Search for the cell housing the specified text and yield its [X, Y] center coordinate. 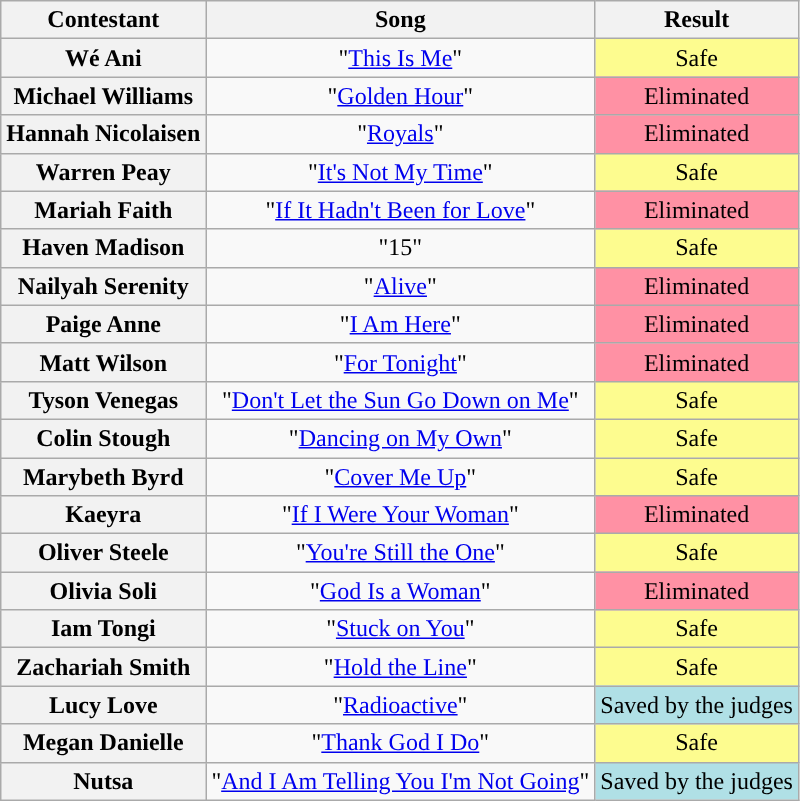
"Cover Me Up" [400, 477]
Nutsa [104, 781]
"Royals" [400, 134]
Mariah Faith [104, 210]
Contestant [104, 20]
"It's Not My Time" [400, 172]
Iam Tongi [104, 629]
Wé Ani [104, 58]
"And I Am Telling You I'm Not Going" [400, 781]
"Thank God I Do" [400, 743]
Michael Williams [104, 96]
Olivia Soli [104, 591]
"Stuck on You" [400, 629]
"Hold the Line" [400, 667]
Tyson Venegas [104, 400]
Zachariah Smith [104, 667]
Hannah Nicolaisen [104, 134]
Nailyah Serenity [104, 286]
"God Is a Woman" [400, 591]
Paige Anne [104, 324]
Marybeth Byrd [104, 477]
"For Tonight" [400, 362]
"Radioactive" [400, 705]
Kaeyra [104, 515]
Result [697, 20]
Warren Peay [104, 172]
"This Is Me" [400, 58]
"I Am Here" [400, 324]
Megan Danielle [104, 743]
"You're Still the One" [400, 553]
Song [400, 20]
"Golden Hour" [400, 96]
Haven Madison [104, 248]
"Dancing on My Own" [400, 438]
Oliver Steele [104, 553]
Matt Wilson [104, 362]
"If I Were Your Woman" [400, 515]
"15" [400, 248]
Colin Stough [104, 438]
"Don't Let the Sun Go Down on Me" [400, 400]
Lucy Love [104, 705]
"If It Hadn't Been for Love" [400, 210]
"Alive" [400, 286]
